For the text-containing cell, return its midpoint in [x, y] coordinate format. 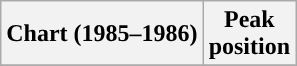
Chart (1985–1986) [102, 34]
Peakposition [249, 34]
